Return the [X, Y] coordinate for the center point of the cell that contains the specified text.  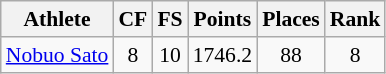
Places [291, 19]
Points [222, 19]
Nobuo Sato [58, 55]
88 [291, 55]
10 [170, 55]
FS [170, 19]
1746.2 [222, 55]
Rank [356, 19]
Athlete [58, 19]
CF [132, 19]
